Extract the (x, y) coordinate from the center of the cell holding the provided text.  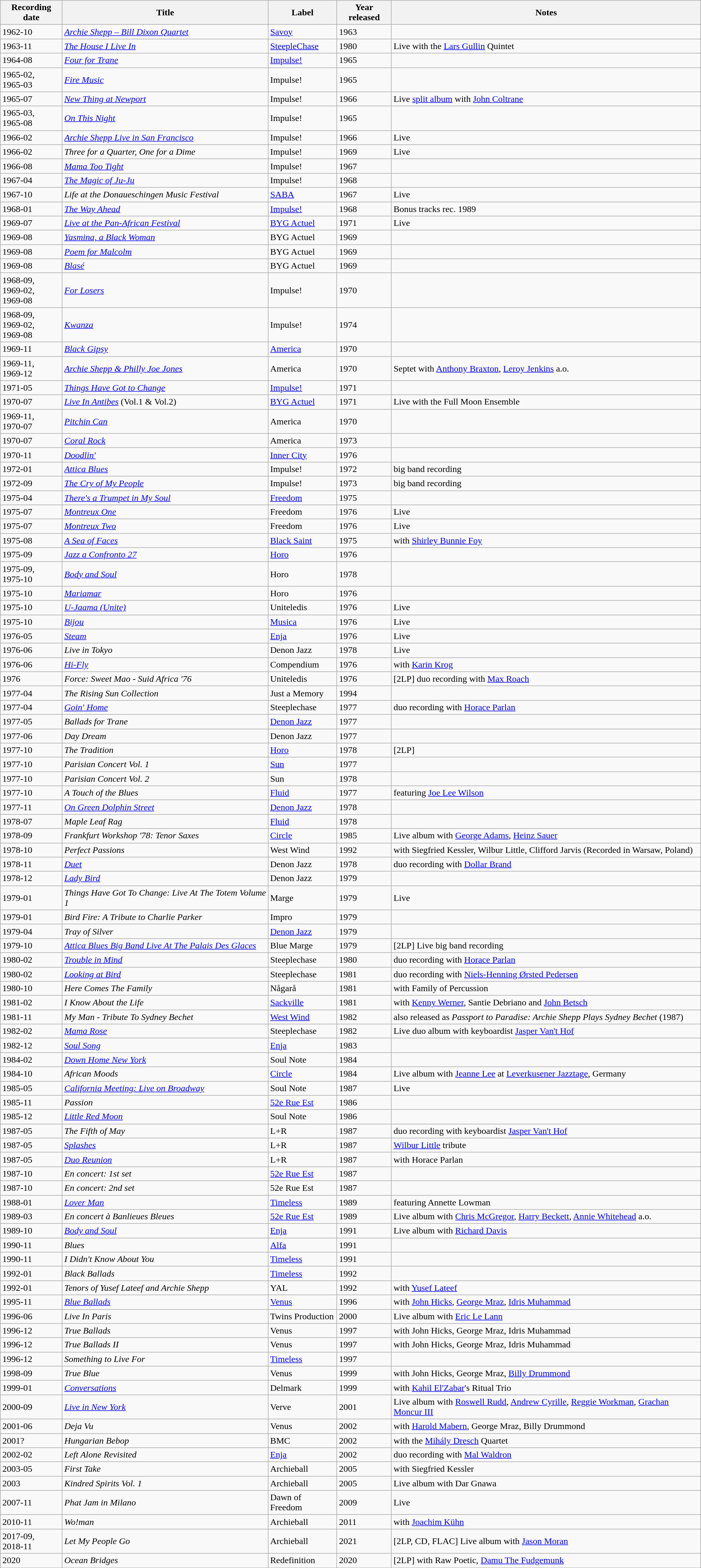
Live album with Roswell Rudd, Andrew Cyrille, Reggie Workman, Grachan Moncur III (546, 1407)
Hungarian Bebop (165, 1440)
Montreux One (165, 512)
1981-11 (31, 1017)
Fire Music (165, 79)
Duet (165, 864)
Blasé (165, 266)
Archie Shepp Live in San Francisco (165, 137)
Twins Production (303, 1316)
2009 (364, 1503)
Recording date (31, 13)
BMC (303, 1440)
For Losers (165, 290)
1982-12 (31, 1045)
Goin' Home (165, 707)
with Harold Mabern, George Mraz, Billy Drummond (546, 1426)
Live at the Pan-African Festival (165, 223)
1965-03, 1965-08 (31, 118)
California Meeting: Live on Broadway (165, 1088)
1965-07 (31, 99)
Things Have Got To Change: Live At The Totem Volume 1 (165, 897)
1985-05 (31, 1088)
1988-01 (31, 1202)
The House I Live In (165, 46)
A Touch of the Blues (165, 793)
1975-08 (31, 541)
2017-09, 2018-11 (31, 1541)
True Blue (165, 1373)
1975-04 (31, 498)
Four for Trane (165, 60)
Left Alone Revisited (165, 1455)
Bird Fire: A Tribute to Charlie Parker (165, 917)
Live album with Jeanne Lee at Leverkusener Jazztage, Germany (546, 1074)
2003 (31, 1483)
Title (165, 13)
1967-04 (31, 180)
Passion (165, 1102)
1978-07 (31, 821)
Kwanza (165, 325)
1962-10 (31, 32)
A Sea of Faces (165, 541)
duo recording with Dollar Brand (546, 864)
with Karin Krog (546, 665)
1964-08 (31, 60)
Doodlin' (165, 455)
featuring Joe Lee Wilson (546, 793)
1963 (364, 32)
The Magic of Ju-Ju (165, 180)
1985 (364, 836)
Någarå (303, 989)
2000 (364, 1316)
YAL (303, 1288)
Redefinition (303, 1561)
Coral Rock (165, 441)
Mariamar (165, 593)
1984-10 (31, 1074)
There's a Trumpet in My Soul (165, 498)
1974 (364, 325)
1983 (364, 1045)
Montreux Two (165, 526)
1998-09 (31, 1373)
Duo Reunion (165, 1159)
On Green Dolphin Street (165, 807)
Parisian Concert Vol. 1 (165, 765)
1967-10 (31, 194)
Musica (303, 622)
Black Ballads (165, 1274)
Septet with Anthony Braxton, Leroy Jenkins a.o. (546, 369)
Frankfurt Workshop '78: Tenor Saxes (165, 836)
Sackville (303, 1003)
1989-10 (31, 1231)
also released as Passport to Paradise: Archie Shepp Plays Sydney Bechet (1987) (546, 1017)
2010-11 (31, 1522)
Something to Live For (165, 1359)
SABA (303, 194)
Phat Jam in Milano (165, 1503)
2021 (364, 1541)
[2LP, CD, FLAC] Live album with Jason Moran (546, 1541)
First Take (165, 1469)
Blue Marge (303, 945)
Life at the Donaueschingen Music Festival (165, 194)
Steam (165, 636)
1969-11, 1969-12 (31, 369)
Kindred Spirits Vol. 1 (165, 1483)
Live album with Richard Davis (546, 1231)
with Siegfried Kessler, Wilbur Little, Clifford Jarvis (Recorded in Warsaw, Poland) (546, 850)
1978-11 (31, 864)
Attica Blues (165, 469)
Poem for Malcolm (165, 252)
Live In Antibes (Vol.1 & Vol.2) (165, 402)
Alfa (303, 1245)
1996 (364, 1302)
[2LP] with Raw Poetic, Damu The Fudgemunk (546, 1561)
Mama Rose (165, 1031)
1979-04 (31, 931)
Hi-Fly (165, 665)
En concert: 1st set (165, 1174)
Dawn of Freedom (303, 1503)
The Rising Sun Collection (165, 693)
with John Hicks, George Mraz, Billy Drummond (546, 1373)
Things Have Got to Change (165, 388)
duo recording with Niels-Henning Ørsted Pedersen (546, 974)
Little Red Moon (165, 1117)
1985-11 (31, 1102)
Inner City (303, 455)
Force: Sweet Mao - Suid Africa '76 (165, 679)
1981-02 (31, 1003)
Tenors of Yusef Lateef and Archie Shepp (165, 1288)
Perfect Passions (165, 850)
Jazz a Confronto 27 (165, 555)
1996-06 (31, 1316)
with Kenny Werner, Santie Debriano and John Betsch (546, 1003)
2003-05 (31, 1469)
with Horace Parlan (546, 1159)
1970-11 (31, 455)
2001-06 (31, 1426)
1971-05 (31, 388)
1985-12 (31, 1117)
New Thing at Newport (165, 99)
with Family of Percussion (546, 989)
2007-11 (31, 1503)
Tray of Silver (165, 931)
2001 (364, 1407)
1972 (364, 469)
Three for a Quarter, One for a Dime (165, 152)
Live album with Chris McGregor, Harry Beckett, Annie Whitehead a.o. (546, 1217)
1978-09 (31, 836)
My Man - Tribute To Sydney Bechet (165, 1017)
1969-11 (31, 349)
with Kahil El'Zabar's Ritual Trio (546, 1387)
Delmark (303, 1387)
with Joachim Kühn (546, 1522)
1978-12 (31, 878)
Conversations (165, 1387)
Live duo album with keyboardist Jasper Van't Hof (546, 1031)
Ballads for Trane (165, 721)
duo recording with Mal Waldron (546, 1455)
[2LP] (546, 750)
Splashes (165, 1145)
1977-06 (31, 736)
[2LP] Live big band recording (546, 945)
1969-11, 1970-07 (31, 421)
Mama Too Tight (165, 166)
On This Night (165, 118)
I Know About the Life (165, 1003)
1963-11 (31, 46)
African Moods (165, 1074)
1972-01 (31, 469)
Year released (364, 13)
1999-01 (31, 1387)
1978-10 (31, 850)
Lady Bird (165, 878)
1977-05 (31, 721)
1965-02, 1965-03 (31, 79)
2002-02 (31, 1455)
Day Dream (165, 736)
2011 (364, 1522)
Pitchin Can (165, 421)
with Yusef Lateef (546, 1288)
Trouble in Mind (165, 960)
1995-11 (31, 1302)
2000-09 (31, 1407)
1968-01 (31, 209)
Looking at Bird (165, 974)
Bijou (165, 622)
Live in New York (165, 1407)
Live split album with John Coltrane (546, 99)
1976-05 (31, 636)
1972-09 (31, 483)
Impro (303, 917)
2001? (31, 1440)
Here Comes The Family (165, 989)
Parisian Concert Vol. 2 (165, 779)
1975-09 (31, 555)
Marge (303, 897)
Notes (546, 13)
Live album with Eric Le Lann (546, 1316)
Black Saint (303, 541)
I Didn't Know About You (165, 1259)
1979-10 (31, 945)
1975-09, 1975-10 (31, 574)
Attica Blues Big Band Live At The Palais Des Glaces (165, 945)
Maple Leaf Rag (165, 821)
1969-07 (31, 223)
SteepleChase (303, 46)
Ocean Bridges (165, 1561)
En concert à Banlieues Bleues (165, 1217)
with the Mihály Dresch Quartet (546, 1440)
with Siegfried Kessler (546, 1469)
Down Home New York (165, 1060)
The Fifth of May (165, 1131)
The Way Ahead (165, 209)
1977-11 (31, 807)
with Shirley Bunnie Foy (546, 541)
Live in Tokyo (165, 650)
1984-02 (31, 1060)
Just a Memory (303, 693)
Blue Ballads (165, 1302)
Compendium (303, 665)
1989-03 (31, 1217)
1980-10 (31, 989)
U-Jaama (Unite) (165, 608)
The Cry of My People (165, 483)
Wilbur Little tribute (546, 1145)
Bonus tracks rec. 1989 (546, 209)
Live album with George Adams, Heinz Sauer (546, 836)
1982-02 (31, 1031)
Live album with Dar Gnawa (546, 1483)
The Tradition (165, 750)
[2LP] duo recording with Max Roach (546, 679)
Lover Man (165, 1202)
Deja Vu (165, 1426)
True Ballads (165, 1331)
Archie Shepp & Philly Joe Jones (165, 369)
Blues (165, 1245)
1994 (364, 693)
Let My People Go (165, 1541)
Verve (303, 1407)
En concert: 2nd set (165, 1188)
Live with the Full Moon Ensemble (546, 402)
True Ballads II (165, 1345)
Black Gipsy (165, 349)
Live In Paris (165, 1316)
Soul Song (165, 1045)
Yasmina, a Black Woman (165, 237)
Live with the Lars Gullin Quintet (546, 46)
Wo!man (165, 1522)
Label (303, 13)
Archie Shepp – Bill Dixon Quartet (165, 32)
featuring Annette Lowman (546, 1202)
Savoy (303, 32)
duo recording with keyboardist Jasper Van't Hof (546, 1131)
1966-08 (31, 166)
